Provide the [x, y] coordinate of the cell's center where the given text is located.  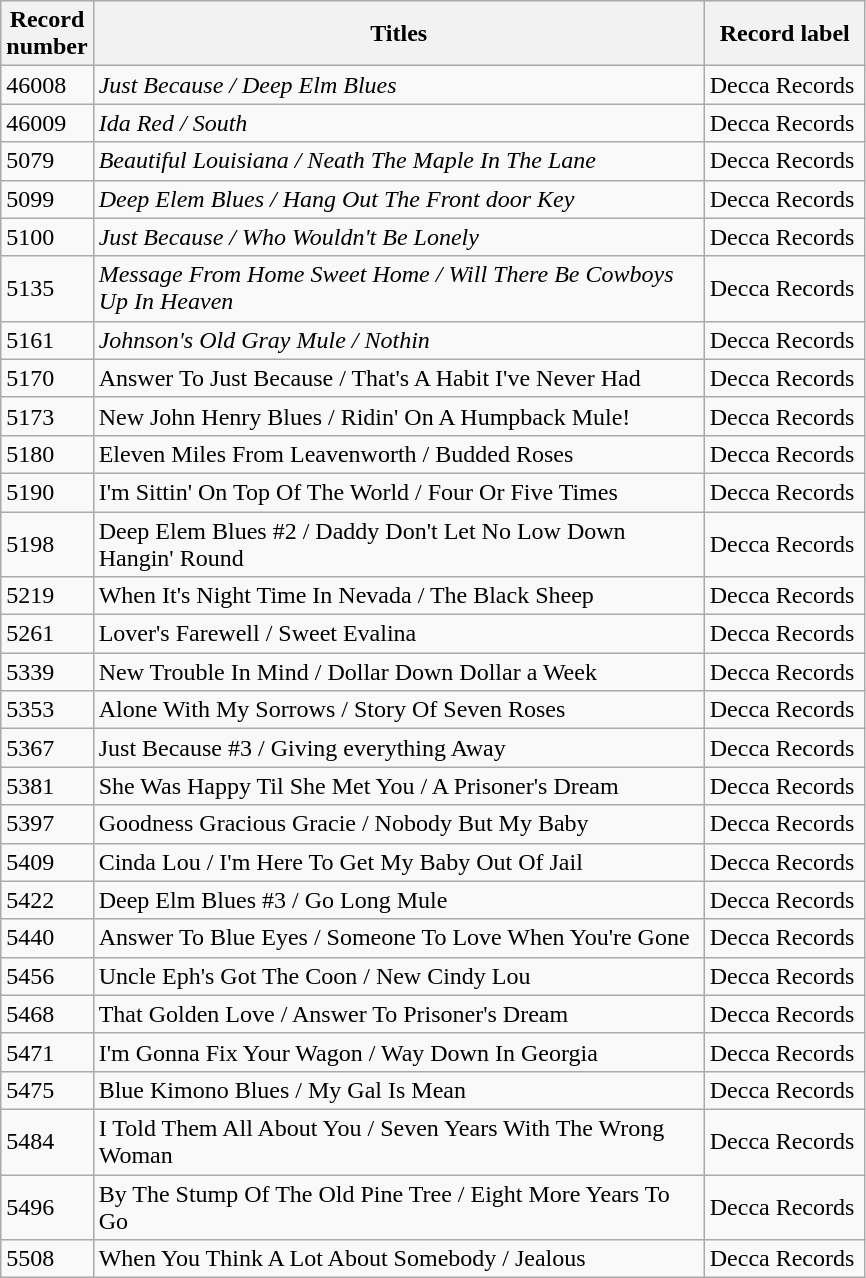
5456 [47, 976]
Just Because #3 / Giving everything Away [398, 748]
5367 [47, 748]
Just Because / Who Wouldn't Be Lonely [398, 237]
Beautiful Louisiana / Neath The Maple In The Lane [398, 161]
Titles [398, 34]
5079 [47, 161]
5422 [47, 900]
By The Stump Of The Old Pine Tree / Eight More Years To Go [398, 1206]
5261 [47, 634]
Cinda Lou / I'm Here To Get My Baby Out Of Jail [398, 862]
5475 [47, 1090]
5180 [47, 454]
Eleven Miles From Leavenworth / Budded Roses [398, 454]
I'm Gonna Fix Your Wagon / Way Down In Georgia [398, 1052]
Answer To Just Because / That's A Habit I've Never Had [398, 378]
5100 [47, 237]
Deep Elem Blues / Hang Out The Front door Key [398, 199]
46008 [47, 85]
5099 [47, 199]
5397 [47, 824]
When You Think A Lot About Somebody / Jealous [398, 1259]
Message From Home Sweet Home / Will There Be Cowboys Up In Heaven [398, 288]
Alone With My Sorrows / Story Of Seven Roses [398, 710]
New John Henry Blues / Ridin' On A Humpback Mule! [398, 416]
Just Because / Deep Elm Blues [398, 85]
That Golden Love / Answer To Prisoner's Dream [398, 1014]
5353 [47, 710]
5173 [47, 416]
Johnson's Old Gray Mule / Nothin [398, 340]
Uncle Eph's Got The Coon / New Cindy Lou [398, 976]
5508 [47, 1259]
Ida Red / South [398, 123]
5484 [47, 1142]
Deep Elm Blues #3 / Go Long Mule [398, 900]
5161 [47, 340]
New Trouble In Mind / Dollar Down Dollar a Week [398, 672]
5219 [47, 596]
Record number [47, 34]
Lover's Farewell / Sweet Evalina [398, 634]
5471 [47, 1052]
I'm Sittin' On Top Of The World / Four Or Five Times [398, 492]
5468 [47, 1014]
5496 [47, 1206]
5190 [47, 492]
Record label [784, 34]
When It's Night Time In Nevada / The Black Sheep [398, 596]
46009 [47, 123]
5409 [47, 862]
5381 [47, 786]
5440 [47, 938]
I Told Them All About You / Seven Years With The Wrong Woman [398, 1142]
Deep Elem Blues #2 / Daddy Don't Let No Low Down Hangin' Round [398, 544]
Answer To Blue Eyes / Someone To Love When You're Gone [398, 938]
Goodness Gracious Gracie / Nobody But My Baby [398, 824]
Blue Kimono Blues / My Gal Is Mean [398, 1090]
5170 [47, 378]
5339 [47, 672]
5198 [47, 544]
She Was Happy Til She Met You / A Prisoner's Dream [398, 786]
5135 [47, 288]
